Capture the cell that displays the provided text and extract its [x, y] central coordinate. 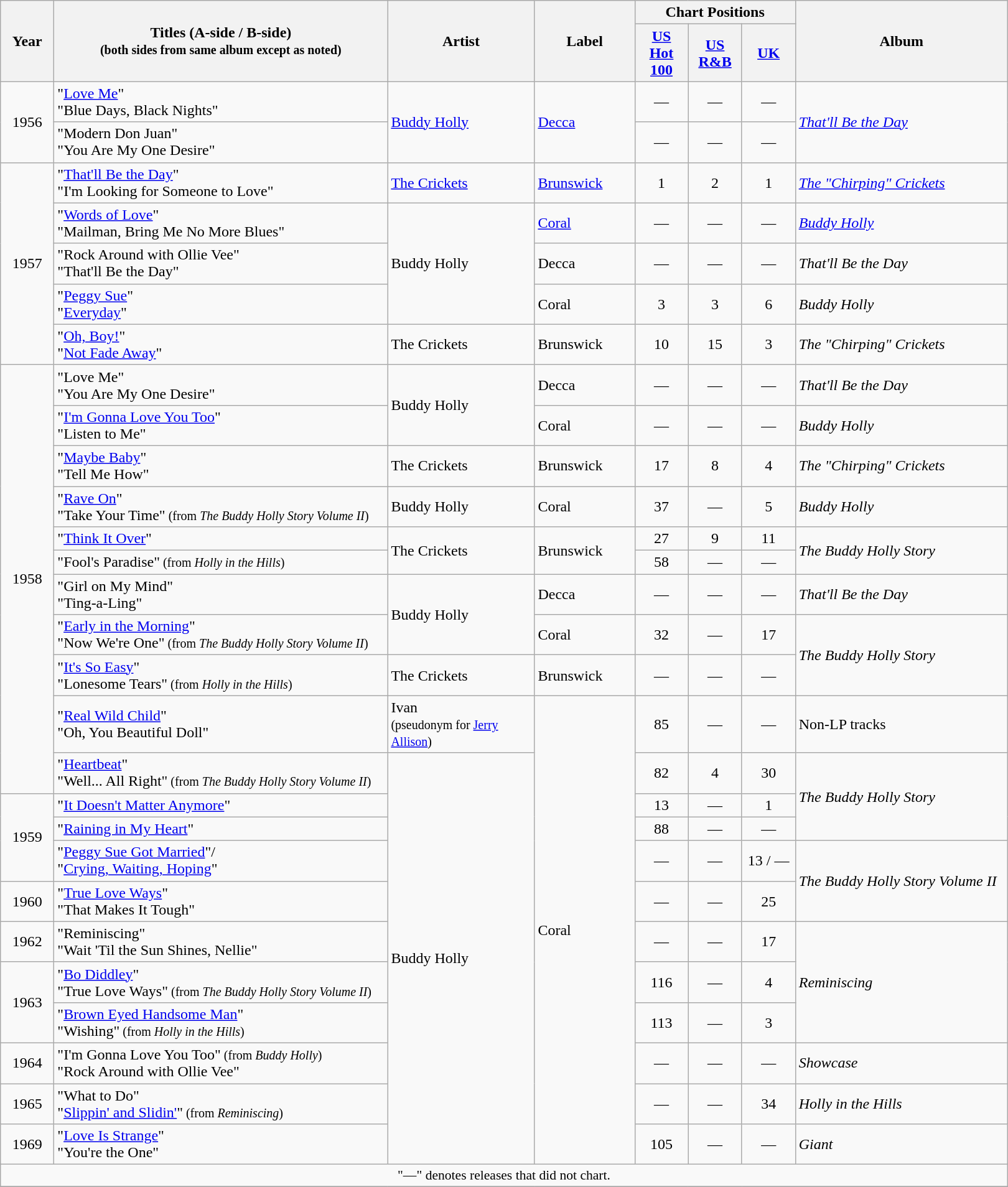
The Buddy Holly Story Volume II [901, 881]
Reminiscing [901, 982]
"Love Is Strange""You're the One" [221, 1145]
15 [715, 345]
1962 [27, 942]
13 [661, 805]
Giant [901, 1145]
"I'm Gonna Love You Too" (from Buddy Holly)"Rock Around with Ollie Vee" [221, 1063]
6 [768, 304]
Artist [461, 41]
"Raining in My Heart" [221, 829]
Chart Positions [715, 12]
"Girl on My Mind""Ting-a-Ling" [221, 595]
"Modern Don Juan""You Are My One Desire" [221, 142]
"Think It Over" [221, 539]
9 [715, 539]
"Rave On""Take Your Time" (from The Buddy Holly Story Volume II) [221, 506]
"It Doesn't Matter Anymore" [221, 805]
1963 [27, 1002]
8 [715, 465]
13 / — [768, 861]
1959 [27, 837]
"Oh, Boy!""Not Fade Away" [221, 345]
"Fool's Paradise" (from Holly in the Hills) [221, 562]
88 [661, 829]
"Brown Eyed Handsome Man""Wishing" (from Holly in the Hills) [221, 1023]
"That'll Be the Day""I'm Looking for Someone to Love" [221, 183]
1957 [27, 264]
27 [661, 539]
1956 [27, 122]
1965 [27, 1104]
105 [661, 1145]
Titles (A-side / B-side)(both sides from same album except as noted) [221, 41]
5 [768, 506]
113 [661, 1023]
"I'm Gonna Love You Too""Listen to Me" [221, 426]
Holly in the Hills [901, 1104]
"Heartbeat""Well... All Right" (from The Buddy Holly Story Volume II) [221, 773]
"Peggy Sue Got Married"/"Crying, Waiting, Hoping" [221, 861]
11 [768, 539]
"Rock Around with Ollie Vee""That'll Be the Day" [221, 264]
2 [715, 183]
"Love Me""Blue Days, Black Nights" [221, 102]
1964 [27, 1063]
"Love Me""You Are My One Desire" [221, 384]
1960 [27, 901]
Label [585, 41]
Year [27, 41]
85 [661, 724]
Ivan(pseudonym for Jerry Allison) [461, 724]
116 [661, 982]
Showcase [901, 1063]
"Early in the Morning""Now We're One" (from The Buddy Holly Story Volume II) [221, 635]
"True Love Ways""That Makes It Tough" [221, 901]
"It's So Easy""Lonesome Tears" (from Holly in the Hills) [221, 676]
34 [768, 1104]
82 [661, 773]
Album [901, 41]
"Bo Diddley""True Love Ways" (from The Buddy Holly Story Volume II) [221, 982]
US Hot 100 [661, 53]
"Maybe Baby""Tell Me How" [221, 465]
1958 [27, 579]
"Words of Love""Mailman, Bring Me No More Blues" [221, 223]
37 [661, 506]
"Reminiscing""Wait 'Til the Sun Shines, Nellie" [221, 942]
Non-LP tracks [901, 724]
32 [661, 635]
US R&B [715, 53]
10 [661, 345]
30 [768, 773]
"Real Wild Child""Oh, You Beautiful Doll" [221, 724]
25 [768, 901]
"What to Do""Slippin' and Slidin'" (from Reminiscing) [221, 1104]
1969 [27, 1145]
"—" denotes releases that did not chart. [504, 1176]
UK [768, 53]
"Peggy Sue""Everyday" [221, 304]
58 [661, 562]
